Capture the cell that displays the provided text and extract its [X, Y] central coordinate. 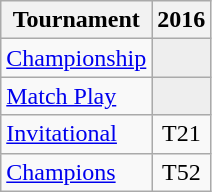
Champions [76, 172]
Tournament [76, 20]
T52 [182, 172]
Championship [76, 58]
2016 [182, 20]
Invitational [76, 134]
T21 [182, 134]
Match Play [76, 96]
